Return the (x, y) coordinate for the center point of the cell that contains the specified text.  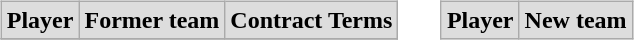
Contract Terms (312, 20)
New team (576, 20)
Former team (152, 20)
